Locate the cell with the specified text and output its (X, Y) center coordinate. 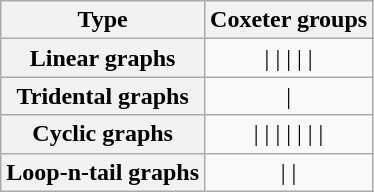
| | | | | (289, 58)
Loop-n-tail graphs (103, 172)
| (289, 96)
| | (289, 172)
Tridental graphs (103, 96)
Coxeter groups (289, 20)
| | | | | | | (289, 134)
Cyclic graphs (103, 134)
Type (103, 20)
Linear graphs (103, 58)
